Capture the cell that displays the provided text and extract its (X, Y) central coordinate. 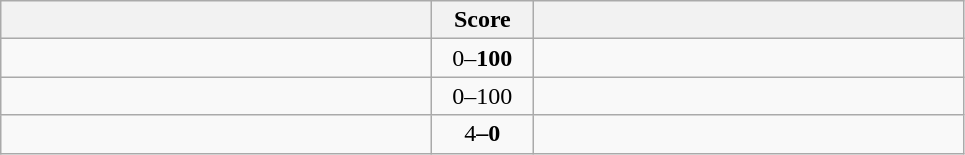
4–0 (482, 134)
Score (482, 20)
